Detect which cell encompasses the target text, then output its (x, y) center coordinate. 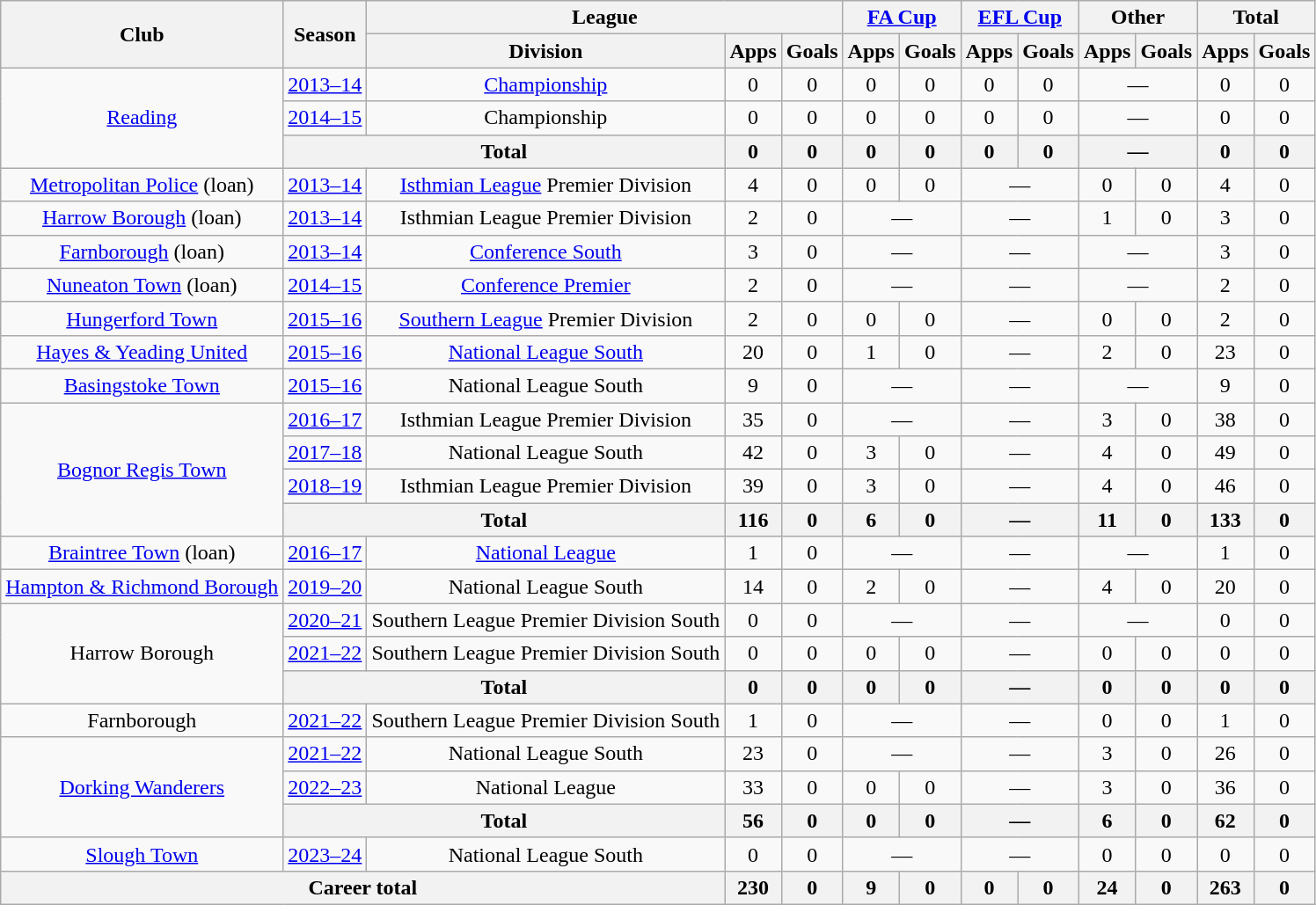
Braintree Town (loan) (143, 553)
2018–19 (325, 486)
Farnborough (143, 720)
Other (1137, 18)
League (605, 18)
35 (753, 420)
FA Cup (902, 18)
38 (1225, 420)
Harrow Borough (loan) (143, 218)
116 (753, 520)
2022–23 (325, 787)
Hungerford Town (143, 318)
Career total (362, 887)
263 (1225, 887)
42 (753, 453)
Conference South (545, 252)
2019–20 (325, 587)
24 (1107, 887)
49 (1225, 453)
11 (1107, 520)
Southern League Premier Division (545, 318)
Basingstoke Town (143, 385)
Harrow Borough (143, 653)
2017–18 (325, 453)
62 (1225, 821)
Division (545, 51)
Slough Town (143, 854)
2023–24 (325, 854)
EFL Cup (1020, 18)
33 (753, 787)
Hayes & Yeading United (143, 352)
133 (1225, 520)
Club (143, 34)
Hampton & Richmond Borough (143, 587)
39 (753, 486)
14 (753, 587)
2020–21 (325, 620)
Bognor Regis Town (143, 470)
230 (753, 887)
Farnborough (loan) (143, 252)
56 (753, 821)
Metropolitan Police (loan) (143, 185)
Conference Premier (545, 285)
Reading (143, 118)
Dorking Wanderers (143, 787)
26 (1225, 754)
Nuneaton Town (loan) (143, 285)
36 (1225, 787)
46 (1225, 486)
Season (325, 34)
